Find where the given text appears and provide that cell's center as (x, y) coordinate. 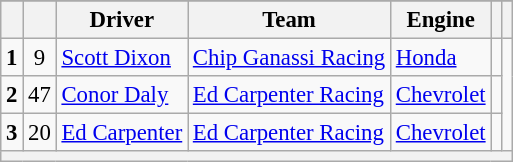
Conor Daly (122, 95)
Ed Carpenter (122, 133)
Chip Ganassi Racing (290, 58)
3 (12, 133)
Driver (122, 20)
Honda (440, 58)
Team (290, 20)
Scott Dixon (122, 58)
20 (40, 133)
1 (12, 58)
9 (40, 58)
2 (12, 95)
47 (40, 95)
Engine (440, 20)
